Pinpoint the cell where the given text exists, returning its (X, Y) midpoint coordinate. 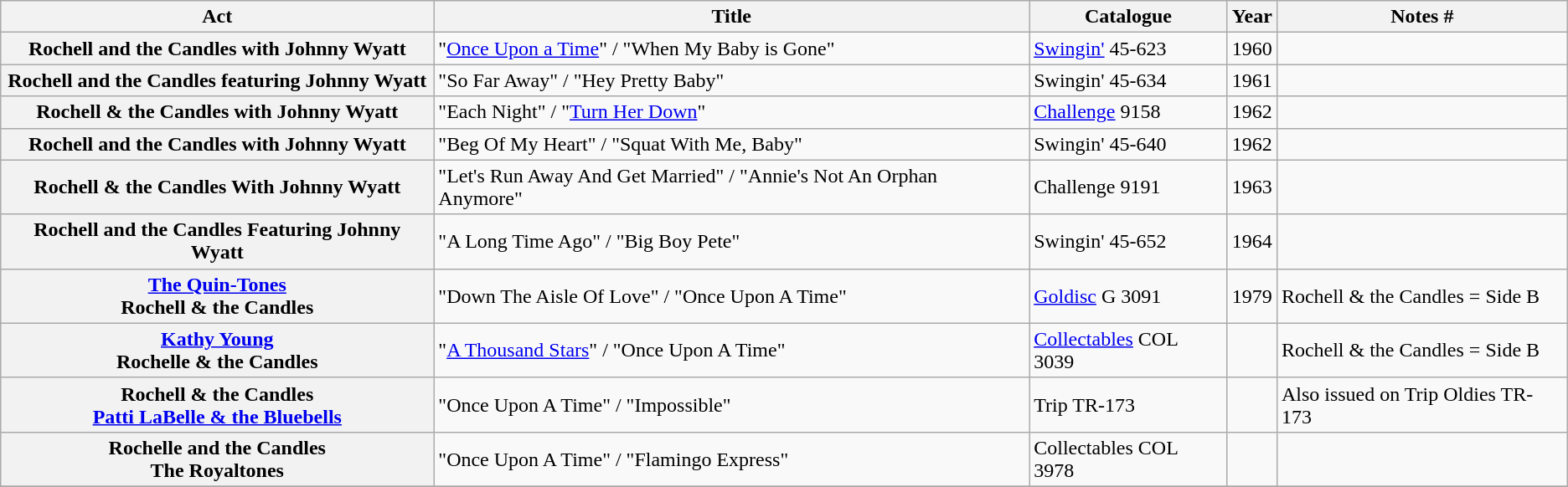
Kathy YoungRochelle & the Candles (218, 350)
Year (1251, 17)
Rochell and the Candles Featuring Johnny Wyatt (218, 241)
1963 (1251, 187)
Swingin' 45-623 (1129, 49)
1979 (1251, 296)
"So Far Away" / "Hey Pretty Baby" (732, 80)
1961 (1251, 80)
Swingin' 45-640 (1129, 144)
"Beg Of My Heart" / "Squat With Me, Baby" (732, 144)
The Quin-TonesRochell & the Candles (218, 296)
Rochelle and the CandlesThe Royaltones (218, 459)
Trip TR-173 (1129, 405)
Rochell & the Candles with Johnny Wyatt (218, 112)
"A Long Time Ago" / "Big Boy Pete" (732, 241)
Swingin' 45-652 (1129, 241)
"Once Upon A Time" / "Impossible" (732, 405)
Rochell & the CandlesPatti LaBelle & the Bluebells (218, 405)
Challenge 9191 (1129, 187)
Rochell & the Candles With Johnny Wyatt (218, 187)
"Down The Aisle Of Love" / "Once Upon A Time" (732, 296)
"Once Upon A Time" / "Flamingo Express" (732, 459)
Notes # (1422, 17)
"Let's Run Away And Get Married" / "Annie's Not An Orphan Anymore" (732, 187)
Swingin' 45-634 (1129, 80)
1964 (1251, 241)
Collectables COL 3039 (1129, 350)
Goldisc G 3091 (1129, 296)
Also issued on Trip Oldies TR-173 (1422, 405)
"Each Night" / "Turn Her Down" (732, 112)
Catalogue (1129, 17)
1960 (1251, 49)
Rochell and the Candles featuring Johnny Wyatt (218, 80)
Act (218, 17)
Challenge 9158 (1129, 112)
"A Thousand Stars" / "Once Upon A Time" (732, 350)
Collectables COL 3978 (1129, 459)
Title (732, 17)
"Once Upon a Time" / "When My Baby is Gone" (732, 49)
